Search for the cell housing the specified text and yield its [X, Y] center coordinate. 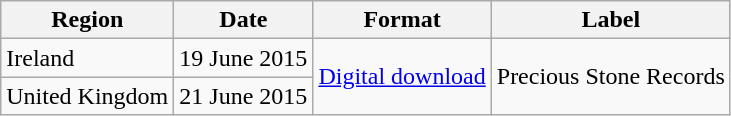
Label [610, 20]
Format [402, 20]
Date [244, 20]
Precious Stone Records [610, 77]
19 June 2015 [244, 58]
21 June 2015 [244, 96]
Region [88, 20]
United Kingdom [88, 96]
Ireland [88, 58]
Digital download [402, 77]
